Extract the (X, Y) coordinate from the center of the cell holding the provided text.  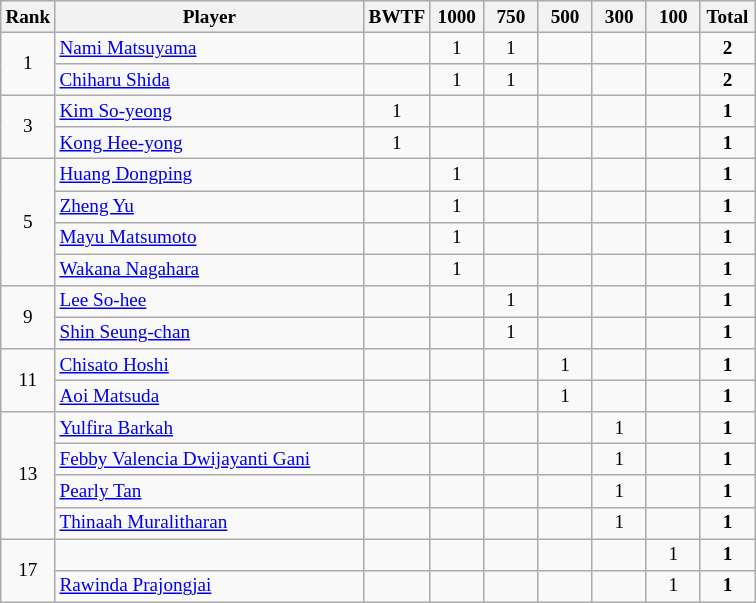
Huang Dongping (210, 175)
9 (28, 316)
Rank (28, 17)
Pearly Tan (210, 491)
Kim So-yeong (210, 111)
Aoi Matsuda (210, 396)
11 (28, 380)
750 (511, 17)
Rawinda Prajongjai (210, 586)
Zheng Yu (210, 206)
100 (673, 17)
Mayu Matsumoto (210, 238)
300 (619, 17)
Wakana Nagahara (210, 270)
Nami Matsuyama (210, 48)
1000 (457, 17)
Yulfira Barkah (210, 428)
Chisato Hoshi (210, 365)
Shin Seung-chan (210, 333)
3 (28, 126)
Thinaah Muralitharan (210, 523)
13 (28, 476)
Lee So-hee (210, 301)
500 (565, 17)
BWTF (397, 17)
Player (210, 17)
17 (28, 570)
5 (28, 222)
Febby Valencia Dwijayanti Gani (210, 460)
Chiharu Shida (210, 80)
Total (727, 17)
Kong Hee-yong (210, 143)
